Output the (X, Y) coordinate of the center of the cell containing the given text.  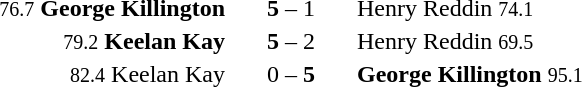
5 – 2 (292, 41)
